Return (x, y) of the center of cell containing provided text 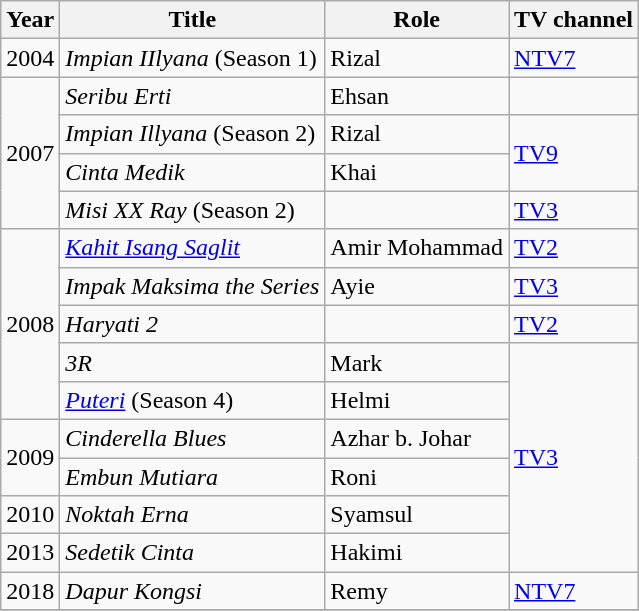
Puteri (Season 4) (192, 400)
Khai (417, 172)
Cinta Medik (192, 172)
Noktah Erna (192, 515)
Misi XX Ray (Season 2) (192, 210)
Dapur Kongsi (192, 591)
Title (192, 20)
Cinderella Blues (192, 438)
2018 (30, 591)
Impian Illyana (Season 2) (192, 134)
Seribu Erti (192, 96)
Role (417, 20)
2009 (30, 457)
2013 (30, 553)
Haryati 2 (192, 324)
Kahit Isang Saglit (192, 248)
2004 (30, 58)
Azhar b. Johar (417, 438)
Impak Maksima the Series (192, 286)
TV9 (574, 153)
Hakimi (417, 553)
Syamsul (417, 515)
Year (30, 20)
Mark (417, 362)
2008 (30, 324)
Sedetik Cinta (192, 553)
Embun Mutiara (192, 477)
Roni (417, 477)
2007 (30, 153)
Ayie (417, 286)
2010 (30, 515)
Impian IIlyana (Season 1) (192, 58)
TV channel (574, 20)
Amir Mohammad (417, 248)
Helmi (417, 400)
3R (192, 362)
Remy (417, 591)
Ehsan (417, 96)
